Locate the cell with the specified text and output its [X, Y] center coordinate. 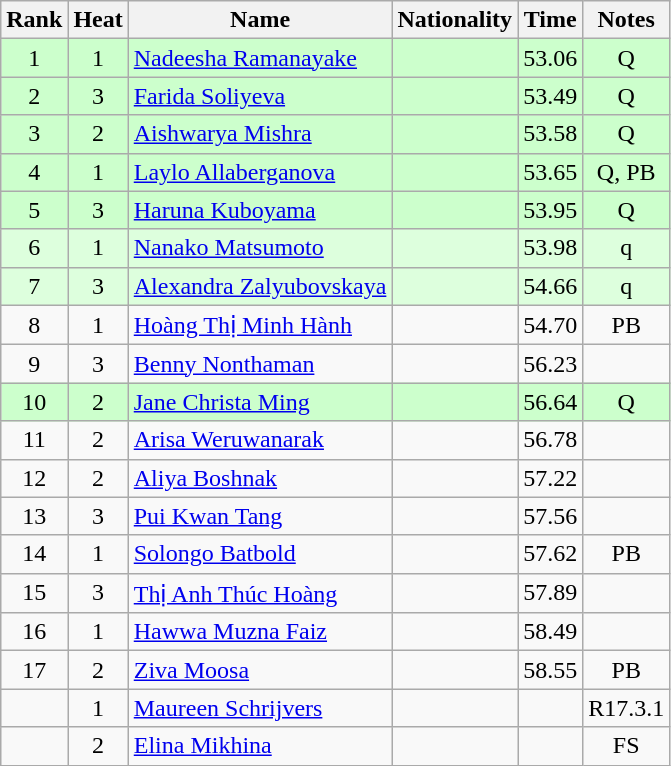
Aishwarya Mishra [260, 134]
Farida Soliyeva [260, 96]
6 [34, 248]
54.66 [550, 286]
FS [626, 746]
53.65 [550, 172]
53.58 [550, 134]
Solongo Batbold [260, 554]
Q, PB [626, 172]
12 [34, 478]
53.98 [550, 248]
13 [34, 516]
5 [34, 210]
54.70 [550, 325]
17 [34, 670]
53.49 [550, 96]
57.22 [550, 478]
Elina Mikhina [260, 746]
Rank [34, 20]
Nanako Matsumoto [260, 248]
Maureen Schrijvers [260, 708]
Pui Kwan Tang [260, 516]
Thị Anh Thúc Hoàng [260, 593]
16 [34, 632]
Nadeesha Ramanayake [260, 58]
Hoàng Thị Minh Hành [260, 325]
Haruna Kuboyama [260, 210]
7 [34, 286]
Alexandra Zalyubovskaya [260, 286]
56.23 [550, 364]
10 [34, 402]
56.64 [550, 402]
14 [34, 554]
Time [550, 20]
Laylo Allaberganova [260, 172]
R17.3.1 [626, 708]
15 [34, 593]
Nationality [455, 20]
Notes [626, 20]
53.95 [550, 210]
Name [260, 20]
53.06 [550, 58]
Arisa Weruwanarak [260, 440]
Ziva Moosa [260, 670]
Aliya Boshnak [260, 478]
58.55 [550, 670]
4 [34, 172]
11 [34, 440]
Hawwa Muzna Faiz [260, 632]
8 [34, 325]
Heat [98, 20]
57.56 [550, 516]
57.62 [550, 554]
Jane Christa Ming [260, 402]
Benny Nonthaman [260, 364]
9 [34, 364]
58.49 [550, 632]
57.89 [550, 593]
56.78 [550, 440]
